Scan for the cell matching the given text and deliver its (X, Y) coordinate at center. 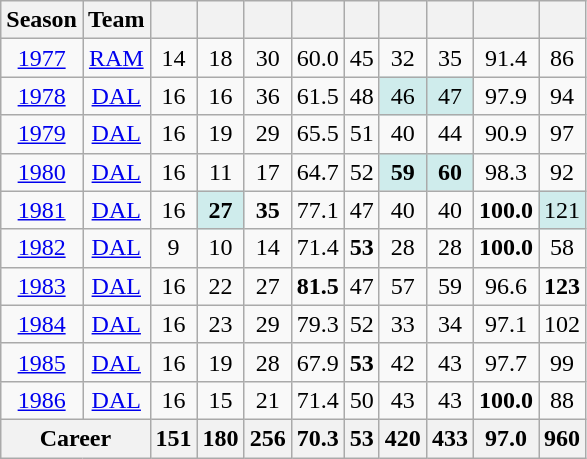
94 (562, 96)
99 (562, 362)
45 (362, 58)
121 (562, 210)
1981 (42, 210)
88 (562, 400)
256 (268, 438)
97.7 (506, 362)
1985 (42, 362)
97.1 (506, 324)
1980 (42, 172)
57 (402, 286)
17 (268, 172)
77.1 (318, 210)
44 (450, 134)
58 (562, 248)
18 (220, 58)
123 (562, 286)
33 (402, 324)
1983 (42, 286)
96.6 (506, 286)
48 (362, 96)
1978 (42, 96)
151 (174, 438)
67.9 (318, 362)
32 (402, 58)
30 (268, 58)
97.0 (506, 438)
65.5 (318, 134)
60 (450, 172)
1979 (42, 134)
36 (268, 96)
960 (562, 438)
92 (562, 172)
102 (562, 324)
1984 (42, 324)
RAM (116, 58)
42 (402, 362)
81.5 (318, 286)
90.9 (506, 134)
9 (174, 248)
15 (220, 400)
180 (220, 438)
46 (402, 96)
22 (220, 286)
Season (42, 20)
91.4 (506, 58)
10 (220, 248)
Career (76, 438)
79.3 (318, 324)
1982 (42, 248)
64.7 (318, 172)
1986 (42, 400)
433 (450, 438)
11 (220, 172)
61.5 (318, 96)
Team (116, 20)
34 (450, 324)
70.3 (318, 438)
97.9 (506, 96)
97 (562, 134)
50 (362, 400)
98.3 (506, 172)
86 (562, 58)
1977 (42, 58)
60.0 (318, 58)
420 (402, 438)
51 (362, 134)
21 (268, 400)
23 (220, 324)
